Locate the cell with the specified text and output its (x, y) center coordinate. 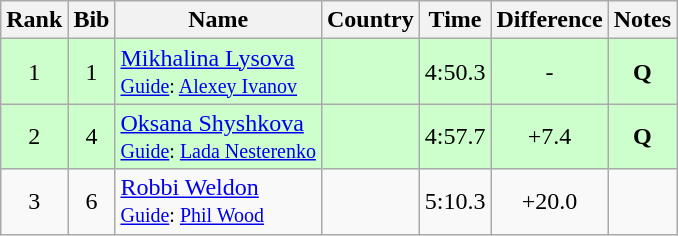
4:57.7 (455, 136)
Notes (642, 20)
Difference (550, 20)
4:50.3 (455, 72)
2 (34, 136)
Robbi WeldonGuide: Phil Wood (218, 202)
+7.4 (550, 136)
Mikhalina LysovaGuide: Alexey Ivanov (218, 72)
Oksana ShyshkovaGuide: Lada Nesterenko (218, 136)
Country (370, 20)
+20.0 (550, 202)
- (550, 72)
Time (455, 20)
6 (92, 202)
Bib (92, 20)
4 (92, 136)
3 (34, 202)
5:10.3 (455, 202)
Rank (34, 20)
Name (218, 20)
